Locate the cell with the specified text and output its (x, y) center coordinate. 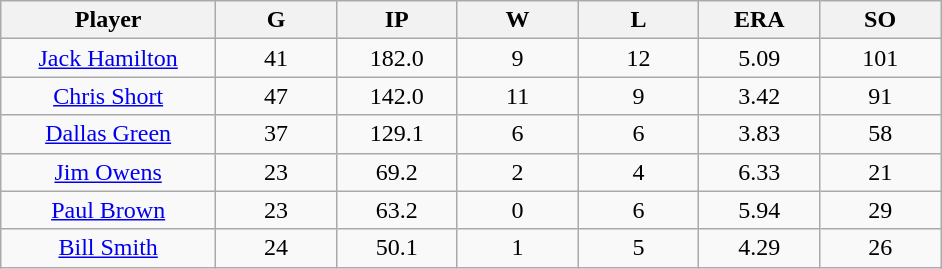
142.0 (396, 96)
63.2 (396, 210)
Player (108, 20)
11 (518, 96)
26 (880, 248)
L (638, 20)
37 (276, 134)
2 (518, 172)
IP (396, 20)
91 (880, 96)
4.29 (760, 248)
Jack Hamilton (108, 58)
101 (880, 58)
50.1 (396, 248)
6.33 (760, 172)
G (276, 20)
129.1 (396, 134)
W (518, 20)
12 (638, 58)
29 (880, 210)
24 (276, 248)
58 (880, 134)
182.0 (396, 58)
Chris Short (108, 96)
41 (276, 58)
5.09 (760, 58)
47 (276, 96)
5.94 (760, 210)
ERA (760, 20)
69.2 (396, 172)
1 (518, 248)
4 (638, 172)
Jim Owens (108, 172)
5 (638, 248)
0 (518, 210)
Paul Brown (108, 210)
3.83 (760, 134)
3.42 (760, 96)
Dallas Green (108, 134)
SO (880, 20)
21 (880, 172)
Bill Smith (108, 248)
